From the cell containing the given text, extract its center point as (x, y) coordinate. 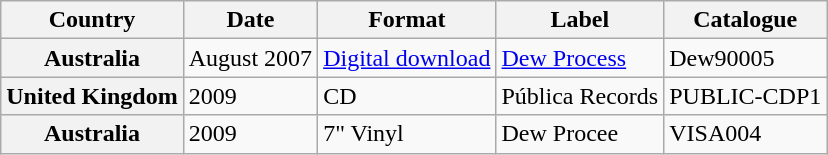
Dew90005 (746, 58)
PUBLIC-CDP1 (746, 96)
CD (407, 96)
Catalogue (746, 20)
Date (250, 20)
VISA004 (746, 134)
7" Vinyl (407, 134)
Country (92, 20)
Dew Procee (580, 134)
Dew Process (580, 58)
Label (580, 20)
Format (407, 20)
Digital download (407, 58)
United Kingdom (92, 96)
August 2007 (250, 58)
Pública Records (580, 96)
